Scan for the cell matching the given text and deliver its (x, y) coordinate at center. 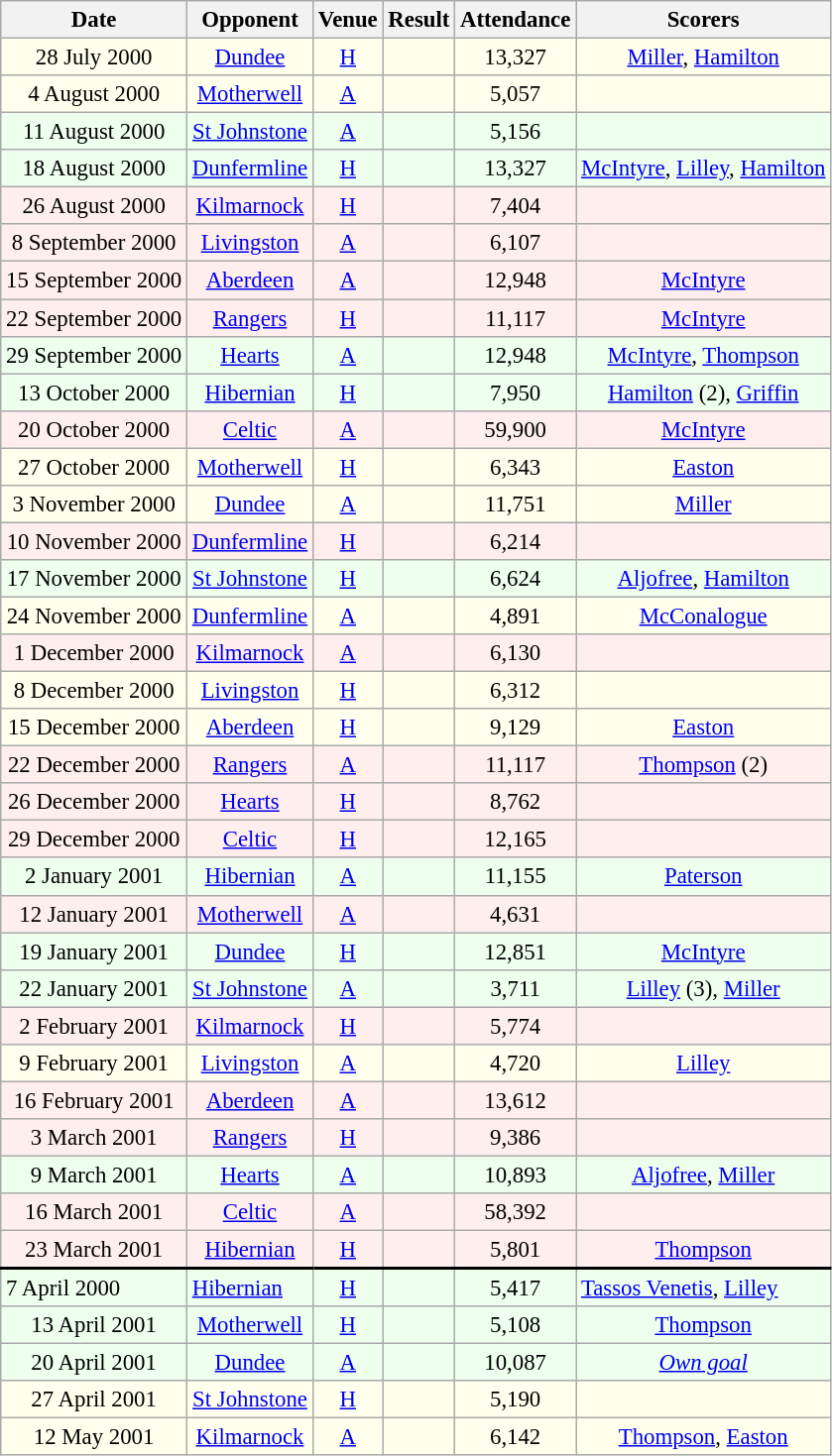
12,165 (516, 840)
24 November 2000 (94, 616)
17 November 2000 (94, 579)
7 April 2000 (94, 1288)
10 November 2000 (94, 541)
Tassos Venetis, Lilley (704, 1288)
8 September 2000 (94, 243)
4,720 (516, 1064)
Own goal (704, 1363)
9,386 (516, 1138)
2 January 2001 (94, 877)
22 January 2001 (94, 988)
22 September 2000 (94, 318)
5,417 (516, 1288)
4 August 2000 (94, 94)
Thompson (2) (704, 765)
5,156 (516, 132)
13,612 (516, 1100)
Aljofree, Miller (704, 1175)
McIntyre, Thompson (704, 355)
8,762 (516, 802)
3,711 (516, 988)
59,900 (516, 429)
6,624 (516, 579)
11 August 2000 (94, 132)
9,129 (516, 728)
29 December 2000 (94, 840)
6,142 (516, 1437)
5,801 (516, 1250)
2 February 2001 (94, 1026)
Hamilton (2), Griffin (704, 392)
Lilley (3), Miller (704, 988)
20 April 2001 (94, 1363)
3 November 2000 (94, 504)
6,343 (516, 467)
Miller (704, 504)
1 December 2000 (94, 653)
6,312 (516, 691)
58,392 (516, 1212)
8 December 2000 (94, 691)
9 February 2001 (94, 1064)
5,774 (516, 1026)
McConalogue (704, 616)
15 December 2000 (94, 728)
19 January 2001 (94, 952)
Attendance (516, 20)
Miller, Hamilton (704, 57)
15 September 2000 (94, 280)
3 March 2001 (94, 1138)
7,950 (516, 392)
6,107 (516, 243)
16 February 2001 (94, 1100)
Aljofree, Hamilton (704, 579)
4,891 (516, 616)
27 October 2000 (94, 467)
26 August 2000 (94, 206)
29 September 2000 (94, 355)
Lilley (704, 1064)
Thompson, Easton (704, 1437)
12 May 2001 (94, 1437)
6,130 (516, 653)
16 March 2001 (94, 1212)
12,851 (516, 952)
5,108 (516, 1325)
12 January 2001 (94, 914)
20 October 2000 (94, 429)
Scorers (704, 20)
23 March 2001 (94, 1250)
5,190 (516, 1400)
26 December 2000 (94, 802)
10,087 (516, 1363)
22 December 2000 (94, 765)
Date (94, 20)
11,155 (516, 877)
Venue (349, 20)
9 March 2001 (94, 1175)
18 August 2000 (94, 168)
28 July 2000 (94, 57)
Paterson (704, 877)
13 October 2000 (94, 392)
6,214 (516, 541)
Result (418, 20)
13 April 2001 (94, 1325)
5,057 (516, 94)
27 April 2001 (94, 1400)
11,751 (516, 504)
McIntyre, Lilley, Hamilton (704, 168)
10,893 (516, 1175)
Opponent (250, 20)
4,631 (516, 914)
7,404 (516, 206)
